Provide the [X, Y] coordinate of the cell's center where the given text is located.  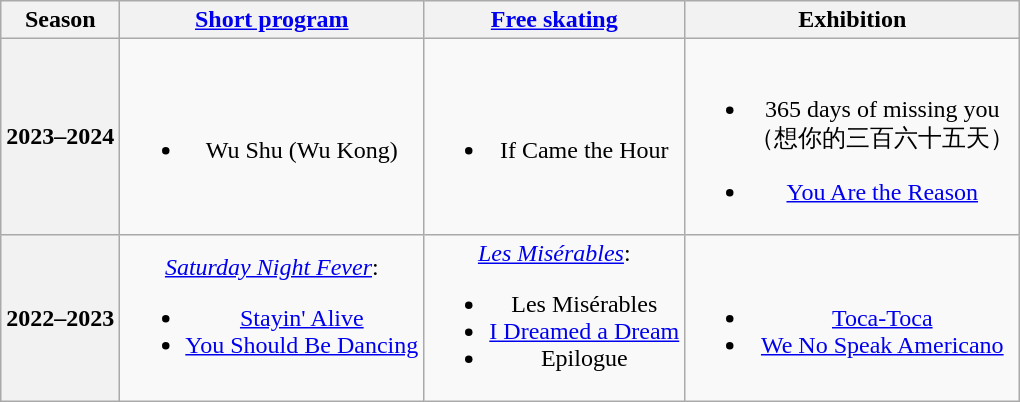
Wu Shu (Wu Kong) [272, 137]
365 days of missing you（想你的三百六十五天） You Are the Reason [852, 137]
Short program [272, 20]
If Came the Hour [554, 137]
Saturday Night Fever:Stayin' AliveYou Should Be Dancing [272, 318]
Season [60, 20]
2023–2024 [60, 137]
2022–2023 [60, 318]
Toca-Toca We No Speak Americano [852, 318]
Exhibition [852, 20]
Free skating [554, 20]
Les Misérables:Les Misérables I Dreamed a Dream Epilogue [554, 318]
